Return the (x, y) coordinate for the center point of the cell that contains the specified text.  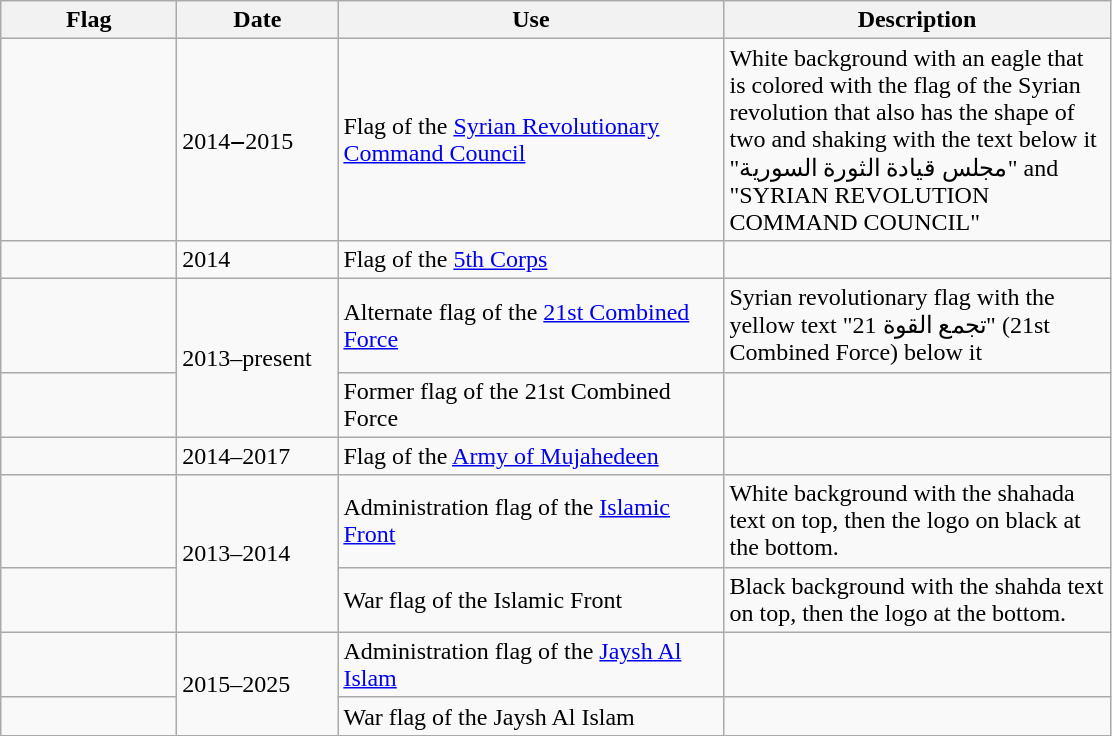
War flag of the Islamic Front (531, 600)
2014–2017 (258, 456)
Flag of the Syrian Revolutionary Command Council (531, 140)
White background with the shahada text on top, then the logo on black at the bottom. (917, 521)
Description (917, 20)
2013–2014 (258, 554)
Use (531, 20)
Date (258, 20)
2015–2025 (258, 684)
War flag of the Jaysh Al Islam (531, 716)
Administration flag of the Islamic Front (531, 521)
Flag of the Army of Mujahedeen (531, 456)
2013–present (258, 358)
Syrian revolutionary flag with the yellow text "تجمع القوة 21" (21st Combined Force) below it (917, 325)
Black background with the shahda text on top, then the logo at the bottom. (917, 600)
Former flag of the 21st Combined Force (531, 404)
Alternate flag of the 21st Combined Force (531, 325)
Administration flag of the Jaysh Al Islam (531, 664)
2014 (258, 259)
Flag (89, 20)
2014‒2015 (258, 140)
Flag of the 5th Corps (531, 259)
